Find where the given text appears and provide that cell's center as [x, y] coordinate. 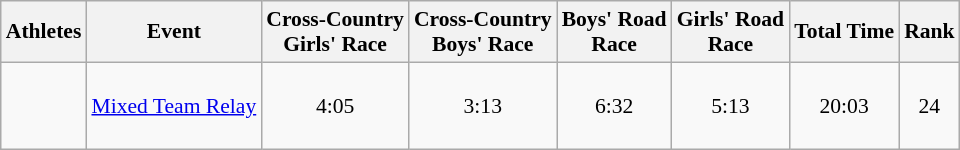
3:13 [483, 106]
Boys' RoadRace [614, 32]
Rank [930, 32]
4:05 [335, 106]
Cross-CountryGirls' Race [335, 32]
5:13 [730, 106]
Cross-CountryBoys' Race [483, 32]
6:32 [614, 106]
Event [174, 32]
24 [930, 106]
Girls' RoadRace [730, 32]
Total Time [844, 32]
Athletes [44, 32]
20:03 [844, 106]
Mixed Team Relay [174, 106]
